Scan for the cell matching the given text and deliver its [X, Y] coordinate at center. 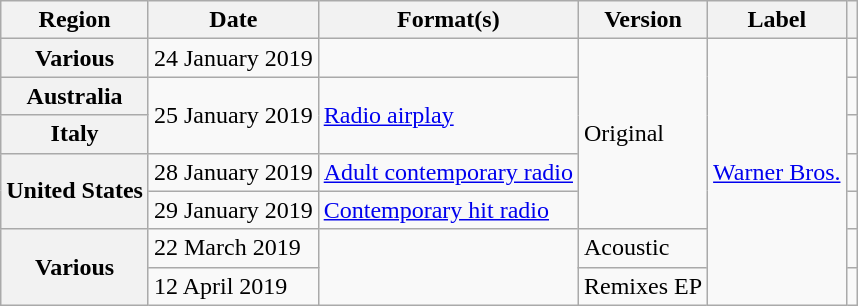
Australia [75, 96]
29 January 2019 [233, 210]
Region [75, 20]
United States [75, 191]
Radio airplay [448, 115]
Acoustic [644, 248]
22 March 2019 [233, 248]
Original [644, 134]
12 April 2019 [233, 286]
Label [777, 20]
Remixes EP [644, 286]
Italy [75, 134]
24 January 2019 [233, 58]
Format(s) [448, 20]
Adult contemporary radio [448, 172]
Warner Bros. [777, 172]
25 January 2019 [233, 115]
Version [644, 20]
Date [233, 20]
28 January 2019 [233, 172]
Contemporary hit radio [448, 210]
